Locate the cell with the specified text and output its (x, y) center coordinate. 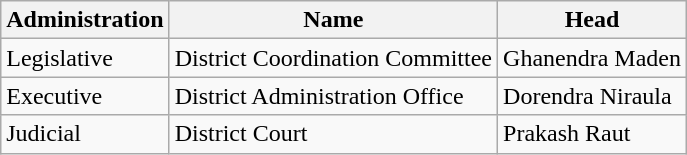
District Administration Office (333, 96)
Judicial (85, 134)
District Court (333, 134)
Legislative (85, 58)
Name (333, 20)
District Coordination Committee (333, 58)
Ghanendra Maden (592, 58)
Prakash Raut (592, 134)
Head (592, 20)
Executive (85, 96)
Administration (85, 20)
Dorendra Niraula (592, 96)
